Return (x, y) of the center of cell containing provided text 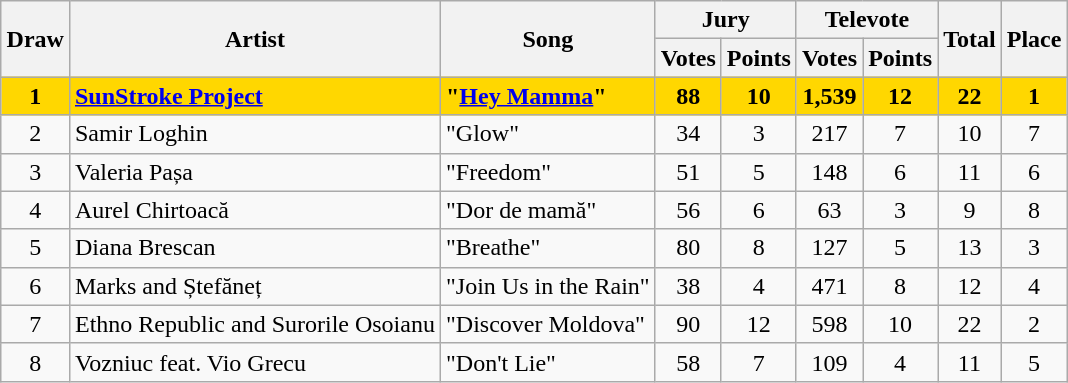
34 (688, 134)
Samir Loghin (254, 134)
"Don't Lie" (548, 362)
Song (548, 39)
51 (688, 172)
56 (688, 210)
"Glow" (548, 134)
Total (970, 39)
38 (688, 286)
"Hey Mamma" (548, 96)
9 (970, 210)
Draw (35, 39)
Aurel Chirtoacă (254, 210)
"Dor de mamă" (548, 210)
471 (829, 286)
88 (688, 96)
80 (688, 248)
Diana Brescan (254, 248)
598 (829, 324)
Ethno Republic and Surorile Osoianu (254, 324)
Jury (726, 20)
Televote (866, 20)
13 (970, 248)
Artist (254, 39)
"Freedom" (548, 172)
Vozniuc feat. Vio Grecu (254, 362)
109 (829, 362)
1,539 (829, 96)
Marks and Ștefăneț (254, 286)
127 (829, 248)
Valeria Pașa (254, 172)
"Breathe" (548, 248)
148 (829, 172)
63 (829, 210)
217 (829, 134)
Place (1034, 39)
90 (688, 324)
"Discover Moldova" (548, 324)
"Join Us in the Rain" (548, 286)
58 (688, 362)
SunStroke Project (254, 96)
